Return the (X, Y) coordinate for the center point of the cell that contains the specified text.  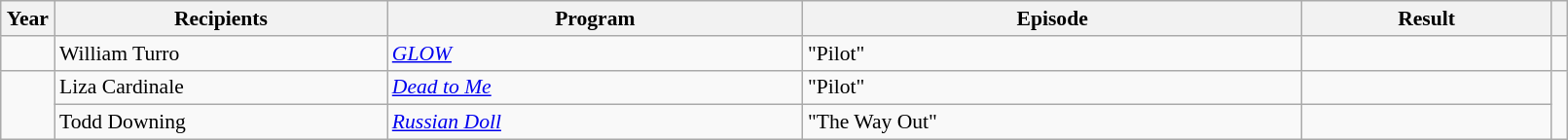
GLOW (596, 53)
"The Way Out" (1053, 122)
Todd Downing (221, 122)
Result (1426, 18)
Year (27, 18)
Dead to Me (596, 87)
William Turro (221, 53)
Russian Doll (596, 122)
Recipients (221, 18)
Program (596, 18)
Liza Cardinale (221, 87)
Episode (1053, 18)
